Return [X, Y] of the center of cell containing provided text 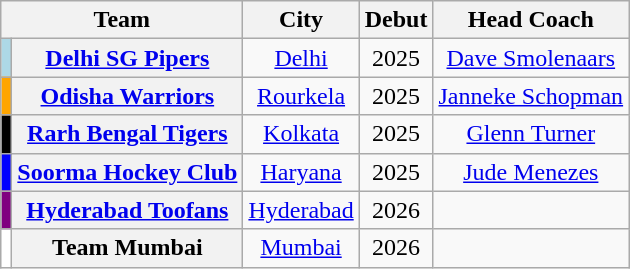
Kolkata [301, 134]
Glenn Turner [531, 134]
Janneke Schopman [531, 96]
Dave Smolenaars [531, 58]
Hyderabad Toofans [128, 210]
Delhi SG Pipers [128, 58]
Soorma Hockey Club [128, 172]
Team Mumbai [128, 248]
Jude Menezes [531, 172]
Odisha Warriors [128, 96]
Debut [396, 20]
Rarh Bengal Tigers [128, 134]
Delhi [301, 58]
City [301, 20]
Rourkela [301, 96]
Team [122, 20]
Hyderabad [301, 210]
Head Coach [531, 20]
Mumbai [301, 248]
Haryana [301, 172]
